Locate the cell with the specified text and output its [x, y] center coordinate. 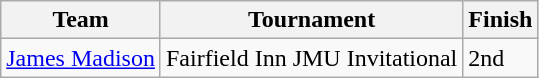
2nd [500, 58]
James Madison [81, 58]
Tournament [311, 20]
Finish [500, 20]
Team [81, 20]
Fairfield Inn JMU Invitational [311, 58]
